Locate the cell with the specified text and output its [x, y] center coordinate. 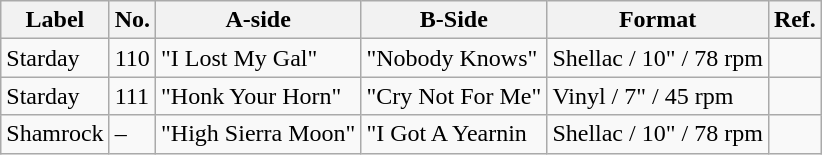
"I Got A Yearnin [454, 134]
"Honk Your Horn" [258, 96]
Shamrock [55, 134]
111 [132, 96]
– [132, 134]
"Cry Not For Me" [454, 96]
"High Sierra Moon" [258, 134]
No. [132, 20]
110 [132, 58]
"I Lost My Gal" [258, 58]
"Nobody Knows" [454, 58]
Label [55, 20]
B-Side [454, 20]
Format [658, 20]
A-side [258, 20]
Ref. [794, 20]
Vinyl / 7" / 45 rpm [658, 96]
